Return the [X, Y] coordinate for the center point of the cell that contains the specified text.  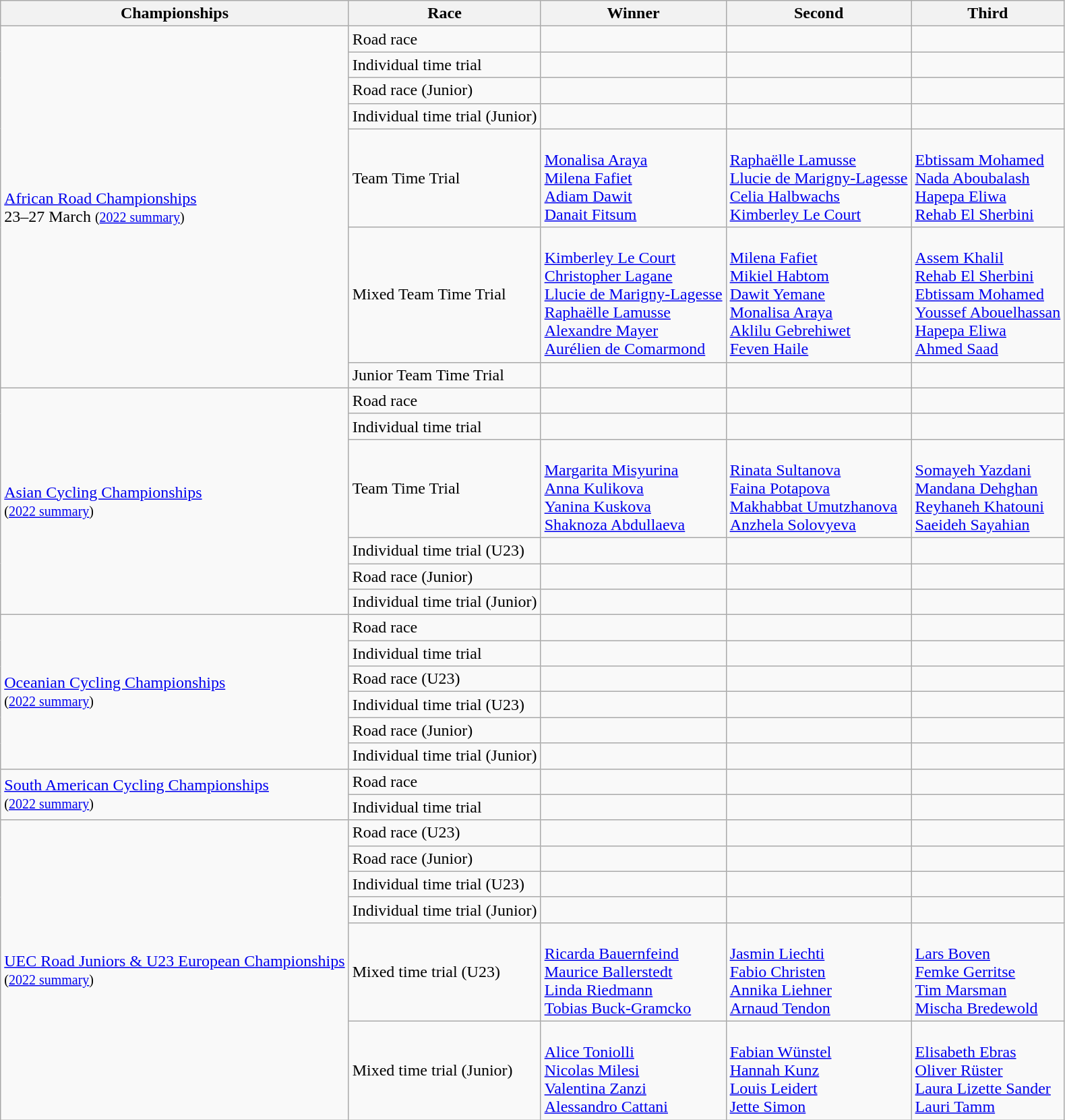
Ricarda BauernfeindMaurice BallerstedtLinda RiedmannTobias Buck-Gramcko [634, 972]
Mixed Team Time Trial [445, 295]
Kimberley Le CourtChristopher LaganeLlucie de Marigny-LagesseRaphaëlle LamusseAlexandre MayerAurélien de Comarmond [634, 295]
UEC Road Juniors & U23 European Championships (2022 summary) [175, 970]
Elisabeth EbrasOliver RüsterLaura Lizette SanderLauri Tamm [988, 1070]
Milena FafietMikiel HabtomDawit YemaneMonalisa ArayaAklilu GebrehiwetFeven Haile [818, 295]
Race [445, 13]
Monalisa ArayaMilena FafietAdiam DawitDanait Fitsum [634, 178]
Raphaëlle LamusseLlucie de Marigny-LagesseCelia HalbwachsKimberley Le Court [818, 178]
Mixed time trial (U23) [445, 972]
Fabian WünstelHannah KunzLouis LeidertJette Simon [818, 1070]
Winner [634, 13]
Margarita MisyurinaAnna KulikovaYanina KuskovaShaknoza Abdullaeva [634, 488]
Jasmin LiechtiFabio ChristenAnnika LiehnerArnaud Tendon [818, 972]
Mixed time trial (Junior) [445, 1070]
Second [818, 13]
Rinata SultanovaFaina PotapovaMakhabbat UmutzhanovaAnzhela Solovyeva [818, 488]
Lars BovenFemke GerritseTim MarsmanMischa Bredewold [988, 972]
Oceanian Cycling Championships (2022 summary) [175, 692]
Asian Cycling Championships (2022 summary) [175, 501]
Assem KhalilRehab El SherbiniEbtissam MohamedYoussef AbouelhassanHapepa EliwaAhmed Saad [988, 295]
Somayeh YazdaniMandana DehghanReyhaneh KhatouniSaeideh Sayahian [988, 488]
African Road Championships 23–27 March (2022 summary) [175, 207]
Championships [175, 13]
Junior Team Time Trial [445, 375]
Third [988, 13]
South American Cycling Championships (2022 summary) [175, 794]
Ebtissam MohamedNada AboubalashHapepa EliwaRehab El Sherbini [988, 178]
Alice ToniolliNicolas MilesiValentina ZanziAlessandro Cattani [634, 1070]
